Return the [x, y] coordinate for the center point of the cell that contains the specified text.  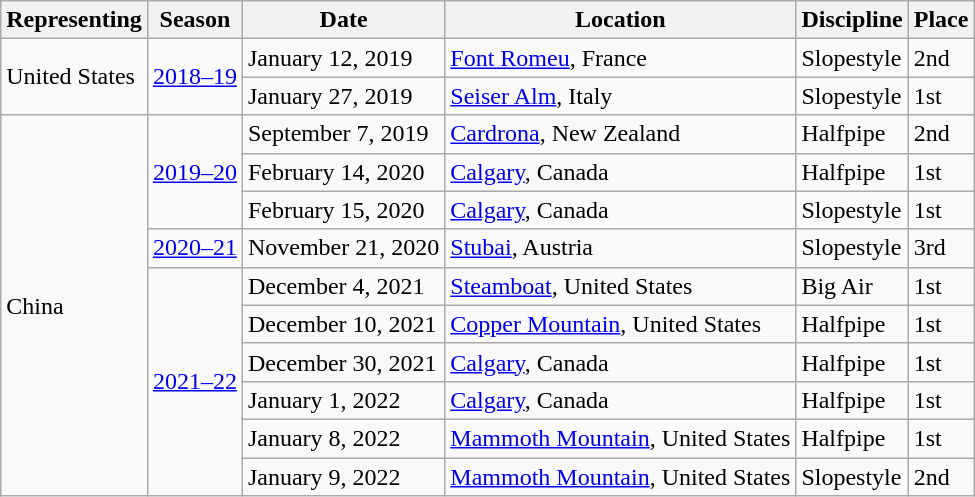
Location [620, 20]
Place [941, 20]
United States [74, 77]
January 27, 2019 [343, 96]
January 1, 2022 [343, 400]
2018–19 [194, 77]
Representing [74, 20]
September 7, 2019 [343, 134]
January 12, 2019 [343, 58]
Date [343, 20]
China [74, 306]
December 30, 2021 [343, 362]
Discipline [852, 20]
Copper Mountain, United States [620, 324]
January 9, 2022 [343, 477]
Font Romeu, France [620, 58]
February 14, 2020 [343, 172]
Season [194, 20]
3rd [941, 248]
2020–21 [194, 248]
November 21, 2020 [343, 248]
Cardrona, New Zealand [620, 134]
2019–20 [194, 172]
Seiser Alm, Italy [620, 96]
Big Air [852, 286]
January 8, 2022 [343, 438]
2021–22 [194, 381]
February 15, 2020 [343, 210]
Steamboat, United States [620, 286]
Stubai, Austria [620, 248]
December 10, 2021 [343, 324]
December 4, 2021 [343, 286]
